Detect which cell encompasses the target text, then output its (x, y) center coordinate. 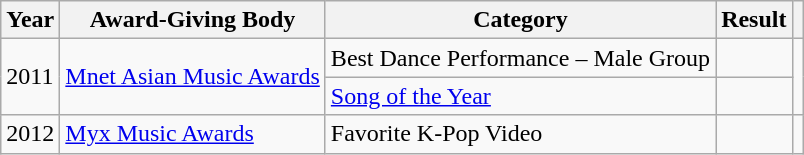
Favorite K-Pop Video (520, 134)
Year (30, 20)
Award-Giving Body (193, 20)
Myx Music Awards (193, 134)
2012 (30, 134)
Best Dance Performance – Male Group (520, 58)
2011 (30, 77)
Song of the Year (520, 96)
Mnet Asian Music Awards (193, 77)
Category (520, 20)
Result (754, 20)
